Provide the [x, y] coordinate of the cell's center where the given text is located.  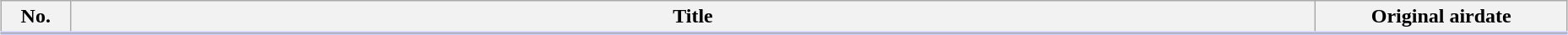
Title [693, 17]
Original airdate [1441, 17]
No. [35, 17]
